Scan for the cell matching the given text and deliver its (X, Y) coordinate at center. 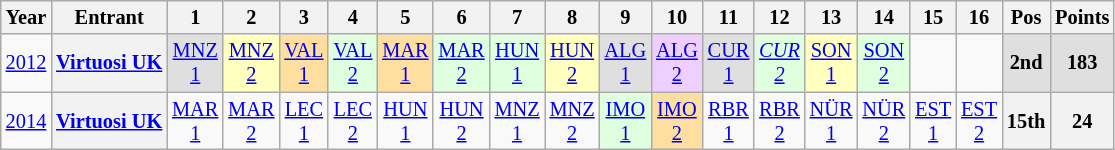
5 (405, 17)
13 (832, 17)
2 (251, 17)
IMO2 (677, 121)
NÜR2 (884, 121)
Pos (1026, 17)
15 (933, 17)
SON2 (884, 63)
1 (195, 17)
CUR2 (779, 63)
ALG2 (677, 63)
9 (626, 17)
VAL1 (304, 63)
6 (461, 17)
VAL2 (352, 63)
SON1 (832, 63)
24 (1082, 121)
2nd (1026, 63)
RBR2 (779, 121)
LEC1 (304, 121)
EST1 (933, 121)
Year (26, 17)
3 (304, 17)
NÜR1 (832, 121)
LEC2 (352, 121)
183 (1082, 63)
16 (979, 17)
15th (1026, 121)
12 (779, 17)
2014 (26, 121)
CUR1 (729, 63)
RBR1 (729, 121)
14 (884, 17)
4 (352, 17)
Entrant (109, 17)
7 (518, 17)
IMO1 (626, 121)
11 (729, 17)
Points (1082, 17)
2012 (26, 63)
ALG1 (626, 63)
8 (572, 17)
EST2 (979, 121)
10 (677, 17)
